Return (x, y) of the center of cell containing provided text 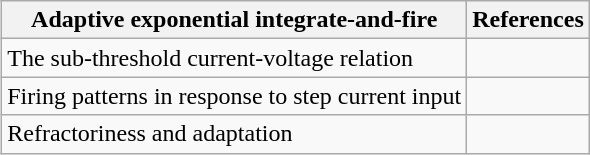
Firing patterns in response to step current input (234, 96)
The sub-threshold current-voltage relation (234, 58)
Adaptive exponential integrate-and-fire (234, 20)
References (528, 20)
Refractoriness and adaptation (234, 134)
